For the text-containing cell, return its midpoint in (x, y) coordinate format. 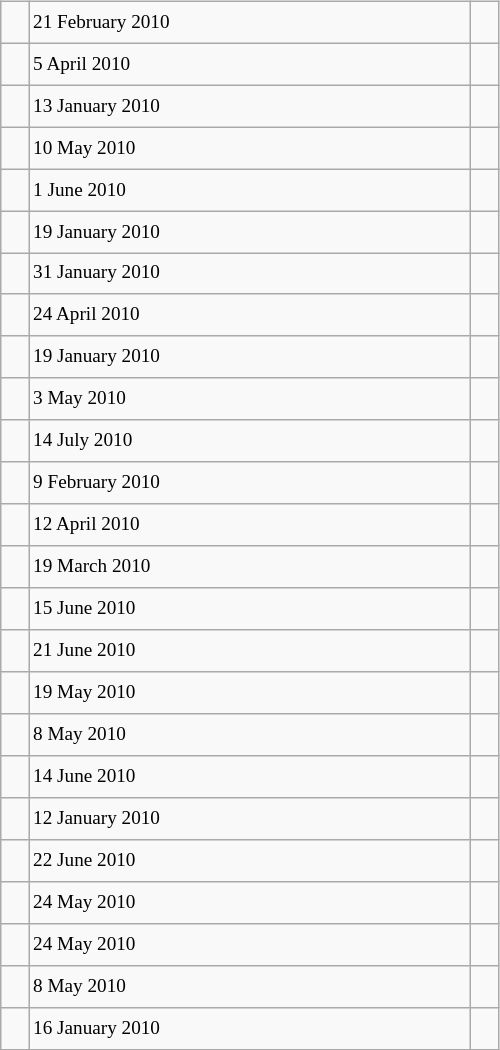
3 May 2010 (249, 399)
21 June 2010 (249, 651)
19 May 2010 (249, 693)
15 June 2010 (249, 609)
9 February 2010 (249, 483)
22 June 2010 (249, 861)
5 April 2010 (249, 64)
21 February 2010 (249, 22)
13 January 2010 (249, 106)
16 January 2010 (249, 1028)
24 April 2010 (249, 315)
31 January 2010 (249, 274)
10 May 2010 (249, 148)
1 June 2010 (249, 190)
14 July 2010 (249, 441)
12 April 2010 (249, 525)
12 January 2010 (249, 819)
19 March 2010 (249, 567)
14 June 2010 (249, 777)
